From the cell containing the given text, extract its center point as [x, y] coordinate. 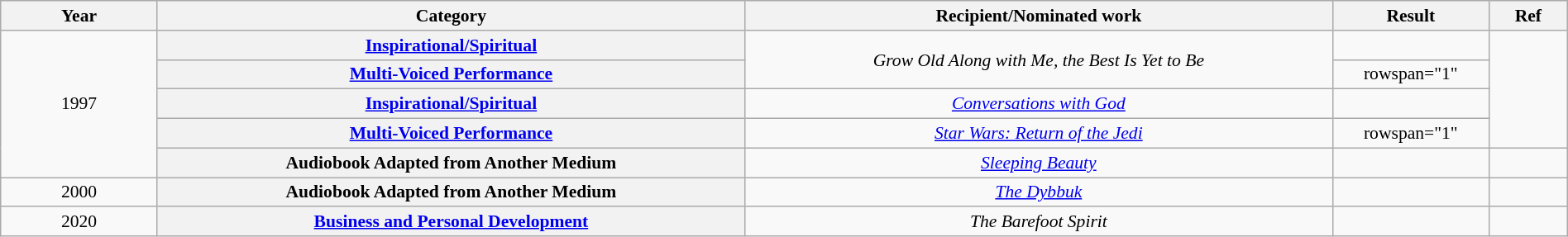
The Barefoot Spirit [1039, 222]
1997 [79, 104]
Recipient/Nominated work [1039, 16]
Sleeping Beauty [1039, 163]
Conversations with God [1039, 104]
Category [451, 16]
Ref [1528, 16]
Business and Personal Development [451, 222]
2000 [79, 192]
2020 [79, 222]
Star Wars: Return of the Jedi [1039, 134]
The Dybbuk [1039, 192]
Result [1411, 16]
Grow Old Along with Me, the Best Is Yet to Be [1039, 59]
Year [79, 16]
